Search for the cell housing the specified text and yield its (x, y) center coordinate. 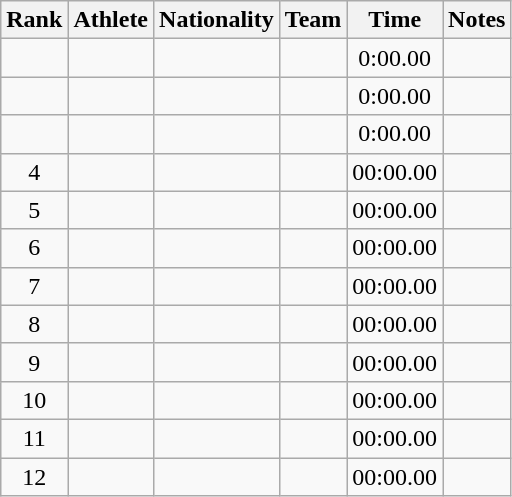
12 (34, 477)
Rank (34, 20)
8 (34, 324)
Notes (477, 20)
6 (34, 248)
11 (34, 438)
Athlete (111, 20)
Team (313, 20)
Nationality (217, 20)
5 (34, 210)
10 (34, 400)
Time (395, 20)
9 (34, 362)
7 (34, 286)
4 (34, 172)
